Return the (X, Y) coordinate for the center point of the cell that contains the specified text.  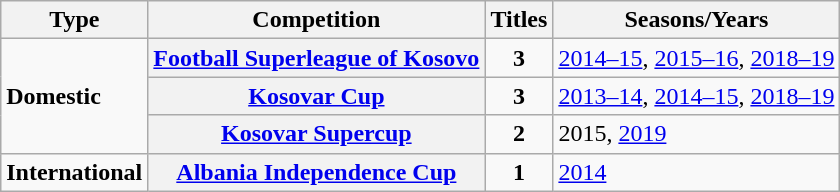
1 (519, 172)
2015, 2019 (696, 134)
2 (519, 134)
2014–15, 2015–16, 2018–19 (696, 58)
2013–14, 2014–15, 2018–19 (696, 96)
Kosovar Supercup (316, 134)
Competition (316, 20)
Titles (519, 20)
Football Superleague of Kosovo (316, 58)
International (74, 172)
Type (74, 20)
Domestic (74, 96)
Albania Independence Cup (316, 172)
2014 (696, 172)
Kosovar Cup (316, 96)
Seasons/Years (696, 20)
